Scan for the cell matching the given text and deliver its [X, Y] coordinate at center. 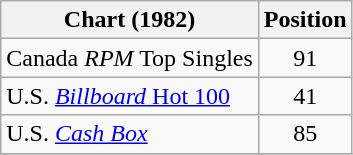
Canada RPM Top Singles [130, 58]
Chart (1982) [130, 20]
91 [305, 58]
85 [305, 134]
Position [305, 20]
41 [305, 96]
U.S. Cash Box [130, 134]
U.S. Billboard Hot 100 [130, 96]
